Identify which cell holds the provided text, then report its (x, y) central coordinate. 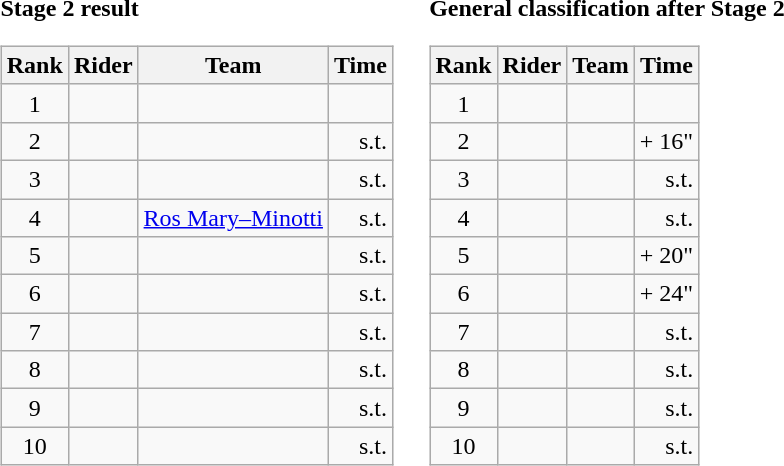
+ 24" (666, 294)
Ros Mary–Minotti (233, 217)
+ 16" (666, 141)
+ 20" (666, 256)
